Return [X, Y] of the center of cell containing provided text 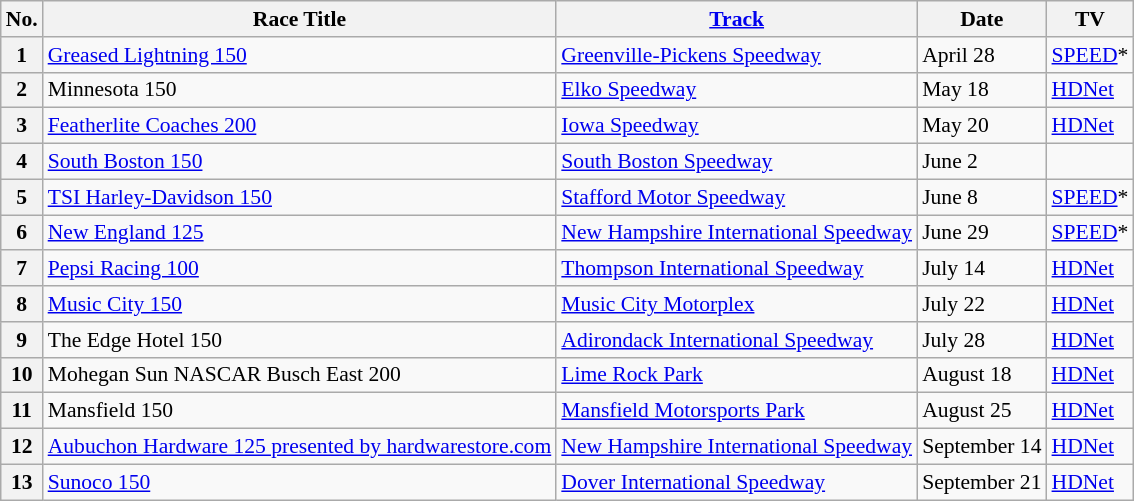
6 [22, 233]
South Boston 150 [300, 162]
2 [22, 90]
1 [22, 55]
July 28 [982, 340]
June 2 [982, 162]
TSI Harley-Davidson 150 [300, 197]
5 [22, 197]
Date [982, 19]
New England 125 [300, 233]
Aubuchon Hardware 125 presented by hardwarestore.com [300, 447]
9 [22, 340]
April 28 [982, 55]
13 [22, 482]
Track [736, 19]
Thompson International Speedway [736, 269]
Music City Motorplex [736, 304]
Pepsi Racing 100 [300, 269]
4 [22, 162]
Greased Lightning 150 [300, 55]
Elko Speedway [736, 90]
Lime Rock Park [736, 375]
August 18 [982, 375]
Music City 150 [300, 304]
May 18 [982, 90]
The Edge Hotel 150 [300, 340]
June 8 [982, 197]
May 20 [982, 126]
South Boston Speedway [736, 162]
10 [22, 375]
Iowa Speedway [736, 126]
Sunoco 150 [300, 482]
July 22 [982, 304]
TV [1090, 19]
Mansfield Motorsports Park [736, 411]
Mansfield 150 [300, 411]
Featherlite Coaches 200 [300, 126]
September 14 [982, 447]
Stafford Motor Speedway [736, 197]
8 [22, 304]
7 [22, 269]
Minnesota 150 [300, 90]
August 25 [982, 411]
July 14 [982, 269]
Race Title [300, 19]
11 [22, 411]
Greenville-Pickens Speedway [736, 55]
June 29 [982, 233]
12 [22, 447]
Adirondack International Speedway [736, 340]
Dover International Speedway [736, 482]
Mohegan Sun NASCAR Busch East 200 [300, 375]
3 [22, 126]
No. [22, 19]
September 21 [982, 482]
